Search for the cell housing the specified text and yield its (X, Y) center coordinate. 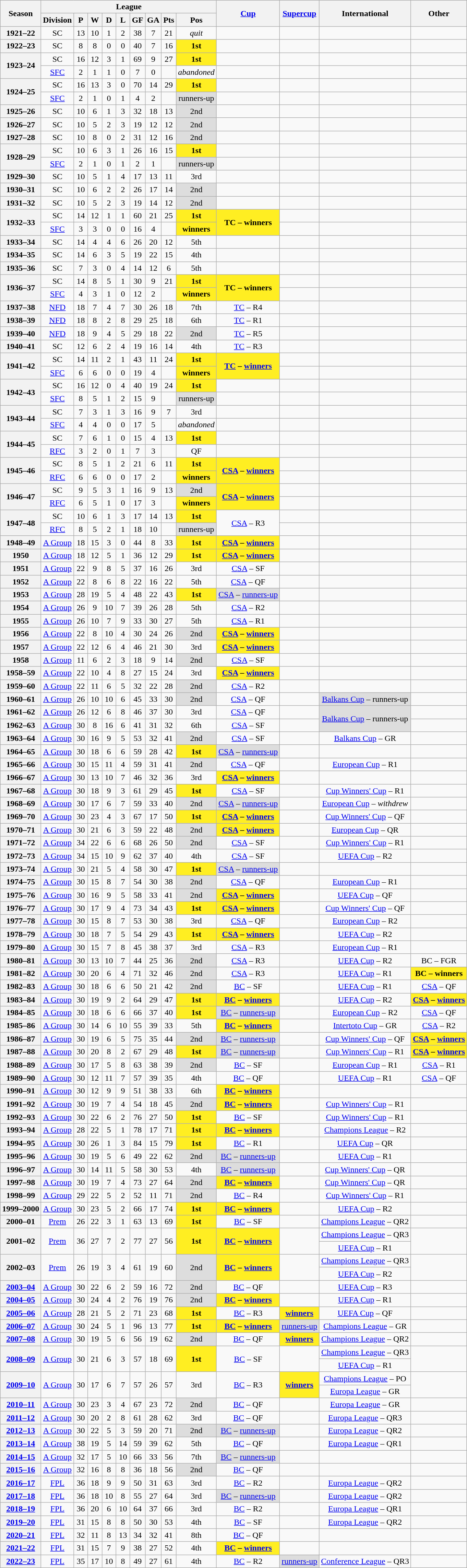
1945–46 (21, 471)
1986–87 (21, 1039)
96 (137, 1326)
1992–93 (21, 1117)
TC – R4 (248, 307)
1983–84 (21, 1000)
1964–65 (21, 751)
1979–80 (21, 947)
78 (137, 1130)
1932–33 (21, 222)
84 (137, 1143)
79 (169, 1143)
1923–24 (21, 66)
P (81, 20)
International (365, 13)
1927–28 (21, 137)
2013–14 (21, 1444)
1926–27 (21, 124)
1988–89 (21, 1065)
2003–04 (21, 1287)
2021–22 (21, 1548)
2007–08 (21, 1339)
1922–23 (21, 46)
Europa League – QR3 (365, 1418)
1937–38 (21, 307)
1976–77 (21, 908)
2022–23 (21, 1561)
1942–43 (21, 392)
2011–12 (21, 1418)
Pos (196, 20)
1968–69 (21, 804)
1946–47 (21, 497)
1985–86 (21, 1026)
1955 (21, 621)
1941–42 (21, 366)
1960–61 (21, 699)
2005–06 (21, 1313)
1984–85 (21, 1013)
1959–60 (21, 686)
2004–05 (21, 1300)
1958–59 (21, 673)
2009–10 (21, 1385)
1958 (21, 660)
Conference League – QR3 (365, 1561)
75 (137, 1039)
70 (137, 85)
TC – R5 (248, 333)
1977–78 (21, 921)
1962–63 (21, 725)
1991–92 (21, 1104)
Champions League – PO (365, 1378)
BC – R4 (248, 1195)
1973–74 (21, 869)
1931–32 (21, 203)
2002–03 (21, 1267)
1952 (21, 582)
1966–67 (21, 777)
Pts (169, 20)
TC – R1 (248, 320)
1947–48 (21, 523)
1948–49 (21, 542)
W (95, 20)
1951 (21, 568)
Division (58, 20)
2019–20 (21, 1522)
2000–01 (21, 1222)
1939–40 (21, 333)
BC – FGR (439, 960)
2008–09 (21, 1359)
1998–99 (21, 1195)
quit (196, 33)
1982–83 (21, 986)
1943–44 (21, 418)
QF (196, 451)
GA (154, 20)
1935–36 (21, 268)
1990–91 (21, 1091)
1975–76 (21, 895)
2016–17 (21, 1483)
1995–96 (21, 1156)
1969–70 (21, 817)
2010–11 (21, 1404)
1957 (21, 647)
1934–35 (21, 255)
L (123, 20)
2015–16 (21, 1470)
74 (169, 1208)
GF (137, 20)
UEFA Cup – QR (365, 1143)
1971–72 (21, 843)
2006–07 (21, 1326)
1996–97 (21, 1169)
2001–02 (21, 1241)
1980–81 (21, 960)
BC – R1 (248, 1143)
Champions League – R2 (365, 1130)
1974–75 (21, 882)
1967–68 (21, 790)
Season (21, 13)
1930–31 (21, 190)
1940–41 (21, 346)
51 (137, 1091)
Intertoto Cup – GR (365, 1026)
1933–34 (21, 242)
8th (196, 1535)
1999–2000 (21, 1208)
Cup (248, 13)
1978–79 (21, 934)
League (129, 7)
2014–15 (21, 1457)
1938–39 (21, 320)
1989–90 (21, 1078)
1972–73 (21, 856)
2018–19 (21, 1509)
Champions League – GR (365, 1326)
1970–71 (21, 830)
1963–64 (21, 738)
1993–94 (21, 1130)
TC – R3 (248, 346)
1987–88 (21, 1052)
UEFA Cup – R3 (365, 1287)
European Cup – withdrew (365, 804)
1925–26 (21, 111)
1944–45 (21, 444)
Balkans Cup – GR (365, 738)
Other (439, 13)
European Cup – QR (365, 830)
2020–21 (21, 1535)
1994–95 (21, 1143)
2017–18 (21, 1496)
1956 (21, 634)
1961–62 (21, 712)
1921–22 (21, 33)
1997–98 (21, 1182)
1924–25 (21, 92)
D (109, 20)
1965–66 (21, 764)
2012–13 (21, 1431)
1954 (21, 608)
Supercup (300, 13)
1936–37 (21, 288)
1929–30 (21, 177)
1928–29 (21, 157)
1953 (21, 595)
1950 (21, 555)
1981–82 (21, 973)
